For the text-containing cell, return its midpoint in (X, Y) coordinate format. 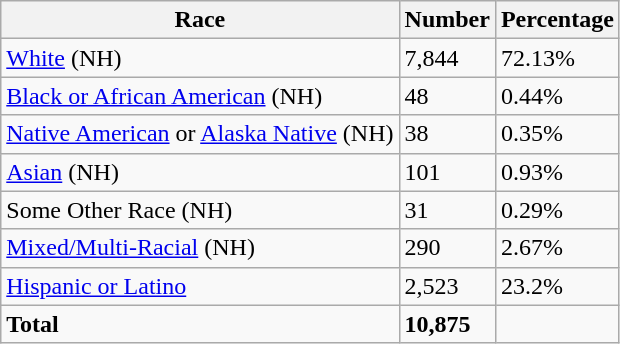
Asian (NH) (200, 172)
7,844 (447, 58)
0.35% (557, 134)
0.93% (557, 172)
2.67% (557, 248)
Native American or Alaska Native (NH) (200, 134)
23.2% (557, 286)
101 (447, 172)
Race (200, 20)
Black or African American (NH) (200, 96)
0.44% (557, 96)
Mixed/Multi-Racial (NH) (200, 248)
10,875 (447, 324)
0.29% (557, 210)
Some Other Race (NH) (200, 210)
Number (447, 20)
Percentage (557, 20)
Total (200, 324)
White (NH) (200, 58)
31 (447, 210)
38 (447, 134)
290 (447, 248)
Hispanic or Latino (200, 286)
2,523 (447, 286)
72.13% (557, 58)
48 (447, 96)
